Find where the given text appears and provide that cell's center as (X, Y) coordinate. 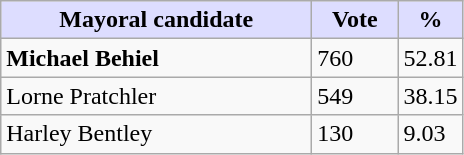
% (430, 20)
38.15 (430, 96)
549 (355, 96)
130 (355, 134)
Lorne Pratchler (156, 96)
52.81 (430, 58)
9.03 (430, 134)
Michael Behiel (156, 58)
Harley Bentley (156, 134)
Mayoral candidate (156, 20)
760 (355, 58)
Vote (355, 20)
